Provide the [X, Y] coordinate of the cell's center where the given text is located.  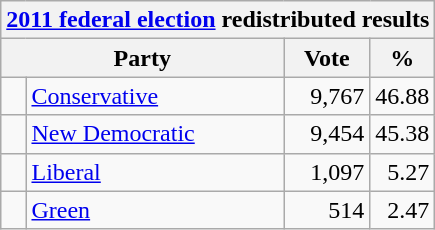
Conservative [155, 96]
2011 federal election redistributed results [218, 20]
Party [142, 58]
% [402, 58]
Green [155, 210]
514 [327, 210]
New Democratic [155, 134]
1,097 [327, 172]
Liberal [155, 172]
9,767 [327, 96]
2.47 [402, 210]
45.38 [402, 134]
5.27 [402, 172]
Vote [327, 58]
46.88 [402, 96]
9,454 [327, 134]
